From the cell containing the given text, extract its center point as (X, Y) coordinate. 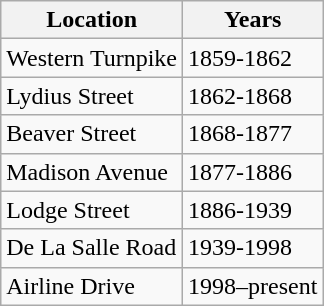
Airline Drive (92, 286)
Madison Avenue (92, 172)
Location (92, 20)
Western Turnpike (92, 58)
1886-1939 (253, 210)
De La Salle Road (92, 248)
1998–present (253, 286)
Beaver Street (92, 134)
1862-1868 (253, 96)
Lodge Street (92, 210)
Years (253, 20)
1939-1998 (253, 248)
Lydius Street (92, 96)
1877-1886 (253, 172)
1868-1877 (253, 134)
1859-1862 (253, 58)
